Return [x, y] of the center of cell containing provided text 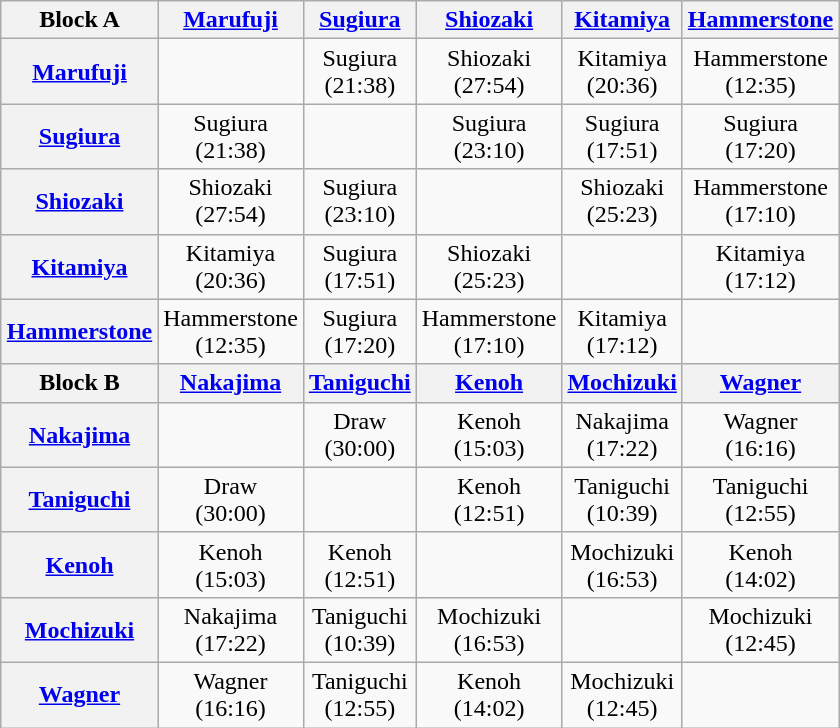
Block A [79, 20]
Block B [79, 383]
